Identify which cell holds the provided text, then report its (x, y) central coordinate. 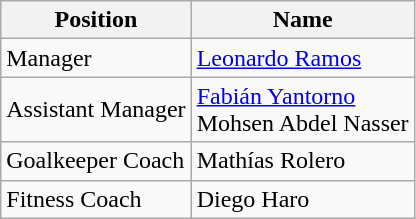
Assistant Manager (96, 110)
Position (96, 20)
Fabián Yantorno Mohsen Abdel Nasser (302, 110)
Name (302, 20)
Leonardo Ramos (302, 58)
Goalkeeper Coach (96, 161)
Mathías Rolero (302, 161)
Manager (96, 58)
Fitness Coach (96, 199)
Diego Haro (302, 199)
